Detect which cell encompasses the target text, then output its [x, y] center coordinate. 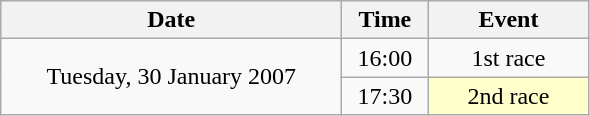
Tuesday, 30 January 2007 [172, 77]
1st race [508, 58]
Event [508, 20]
Date [172, 20]
16:00 [385, 58]
17:30 [385, 96]
Time [385, 20]
2nd race [508, 96]
